Capture the cell that displays the provided text and extract its (x, y) central coordinate. 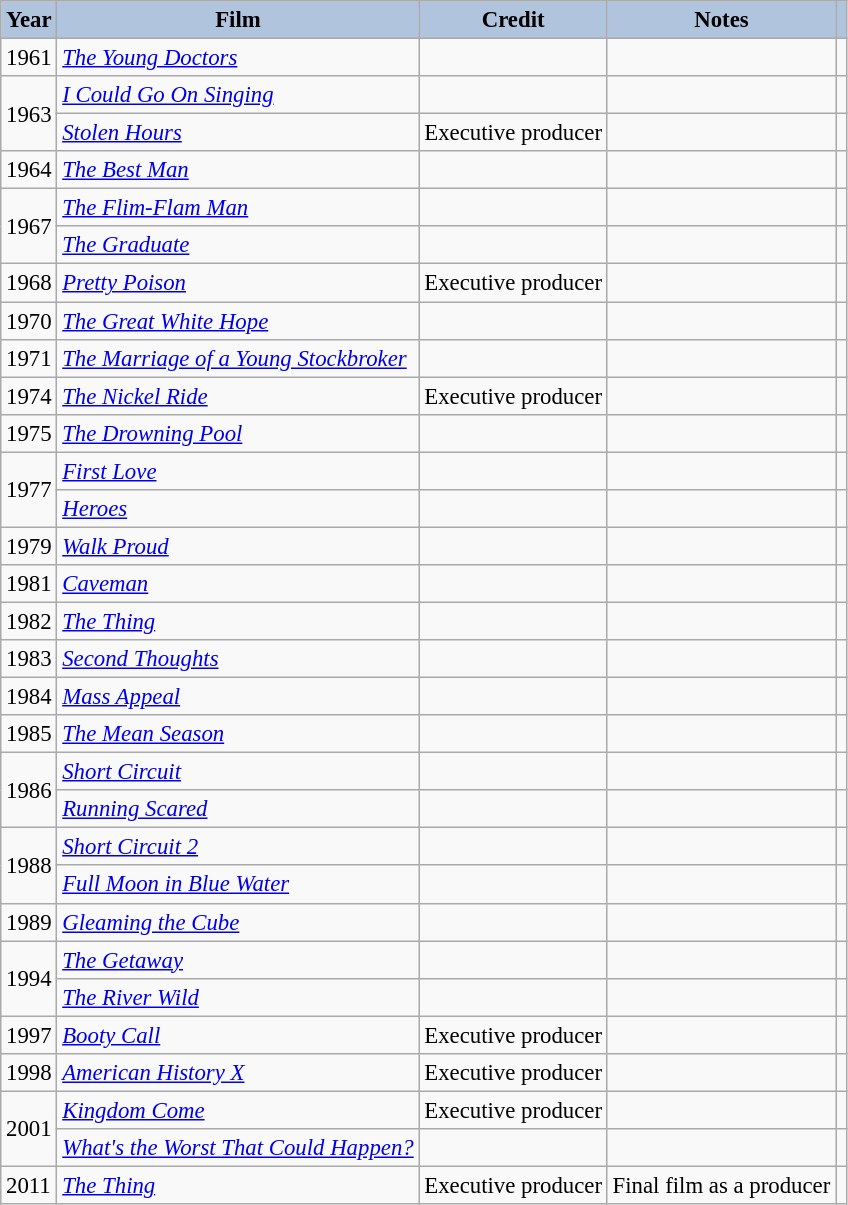
Year (29, 20)
The Mean Season (238, 734)
The Best Man (238, 170)
1998 (29, 1073)
The Nickel Ride (238, 396)
Running Scared (238, 809)
The Flim-Flam Man (238, 208)
1989 (29, 922)
The Drowning Pool (238, 433)
2001 (29, 1128)
Final film as a producer (721, 1185)
1986 (29, 790)
Credit (513, 20)
Second Thoughts (238, 659)
The River Wild (238, 997)
1968 (29, 283)
Stolen Hours (238, 133)
1997 (29, 1035)
1961 (29, 58)
2011 (29, 1185)
1983 (29, 659)
The Marriage of a Young Stockbroker (238, 358)
1970 (29, 321)
Short Circuit (238, 772)
Caveman (238, 584)
The Getaway (238, 960)
1963 (29, 114)
Booty Call (238, 1035)
I Could Go On Singing (238, 95)
Film (238, 20)
American History X (238, 1073)
First Love (238, 471)
1994 (29, 978)
1974 (29, 396)
Short Circuit 2 (238, 847)
1967 (29, 226)
Gleaming the Cube (238, 922)
1964 (29, 170)
What's the Worst That Could Happen? (238, 1148)
1982 (29, 621)
1971 (29, 358)
Kingdom Come (238, 1110)
Pretty Poison (238, 283)
Mass Appeal (238, 697)
Full Moon in Blue Water (238, 885)
1975 (29, 433)
Walk Proud (238, 546)
Notes (721, 20)
1979 (29, 546)
Heroes (238, 509)
The Young Doctors (238, 58)
1981 (29, 584)
The Graduate (238, 245)
1985 (29, 734)
1977 (29, 490)
1988 (29, 866)
The Great White Hope (238, 321)
1984 (29, 697)
